Find where the given text appears and provide that cell's center as (x, y) coordinate. 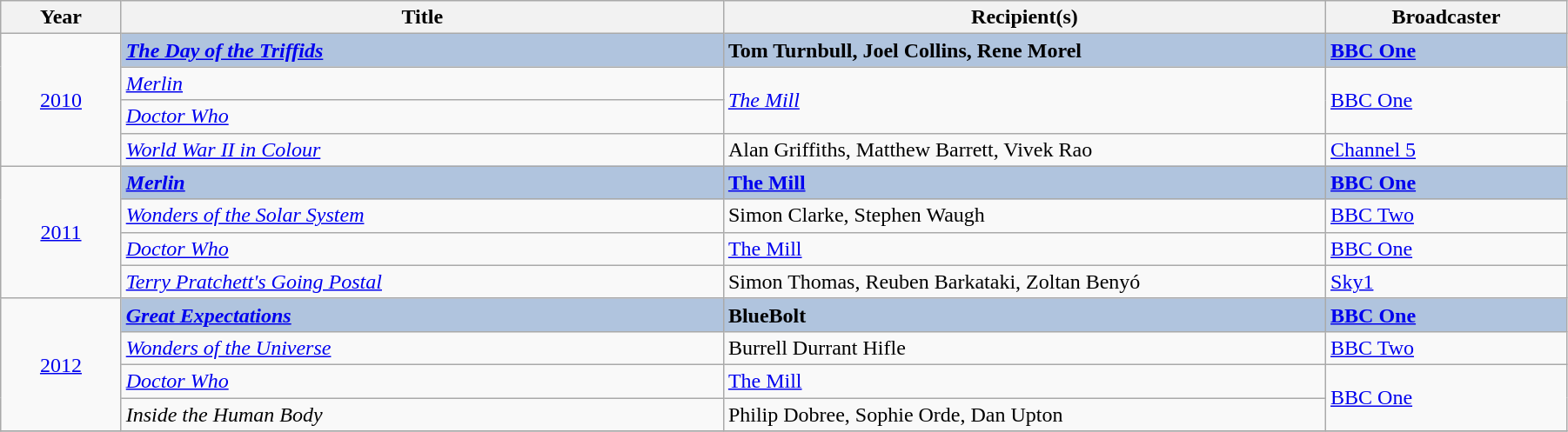
2010 (61, 100)
Great Expectations (422, 315)
Title (422, 17)
Sky1 (1446, 282)
Philip Dobree, Sophie Orde, Dan Upton (1024, 415)
Tom Turnbull, Joel Collins, Rene Morel (1024, 50)
Recipient(s) (1024, 17)
Wonders of the Universe (422, 348)
The Day of the Triffids (422, 50)
Inside the Human Body (422, 415)
BlueBolt (1024, 315)
Wonders of the Solar System (422, 216)
2012 (61, 364)
Broadcaster (1446, 17)
Burrell Durrant Hifle (1024, 348)
2011 (61, 232)
Alan Griffiths, Matthew Barrett, Vivek Rao (1024, 150)
Simon Thomas, Reuben Barkataki, Zoltan Benyó (1024, 282)
Year (61, 17)
Channel 5 (1446, 150)
Simon Clarke, Stephen Waugh (1024, 216)
World War II in Colour (422, 150)
Terry Pratchett's Going Postal (422, 282)
